Pinpoint the cell where the given text exists, returning its (x, y) midpoint coordinate. 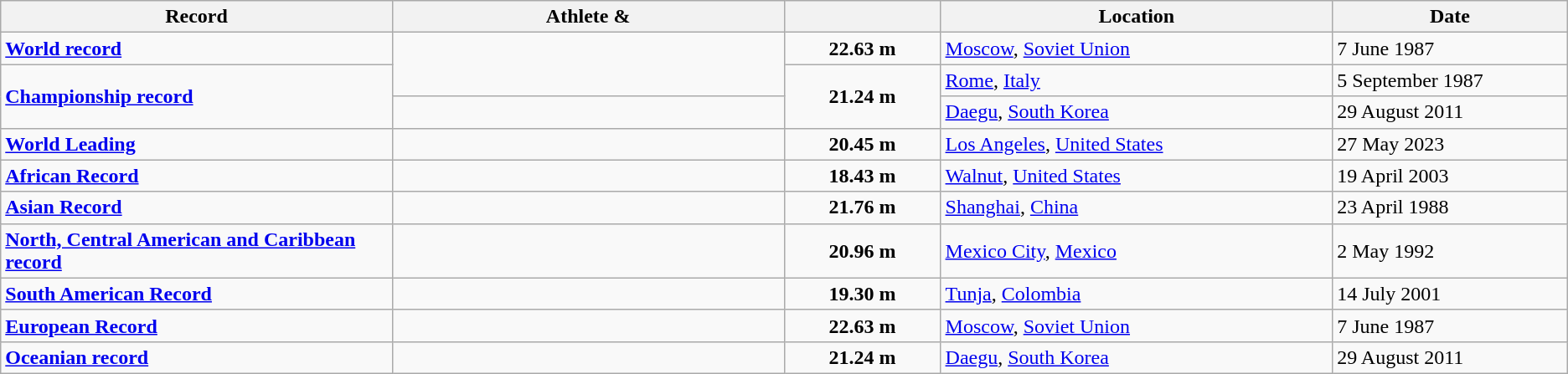
Los Angeles, United States (1137, 144)
Tunja, Colombia (1137, 294)
South American Record (197, 294)
Athlete & (588, 17)
Oceanian record (197, 357)
African Record (197, 176)
18.43 m (863, 176)
Championship record (197, 96)
Walnut, United States (1137, 176)
Shanghai, China (1137, 207)
14 July 2001 (1451, 294)
Mexico City, Mexico (1137, 251)
Rome, Italy (1137, 80)
World Leading (197, 144)
23 April 1988 (1451, 207)
Location (1137, 17)
20.96 m (863, 251)
European Record (197, 325)
Asian Record (197, 207)
19 April 2003 (1451, 176)
2 May 1992 (1451, 251)
North, Central American and Caribbean record (197, 251)
19.30 m (863, 294)
5 September 1987 (1451, 80)
20.45 m (863, 144)
World record (197, 49)
Date (1451, 17)
27 May 2023 (1451, 144)
21.76 m (863, 207)
Record (197, 17)
